Return the [x, y] coordinate for the center point of the cell that contains the specified text.  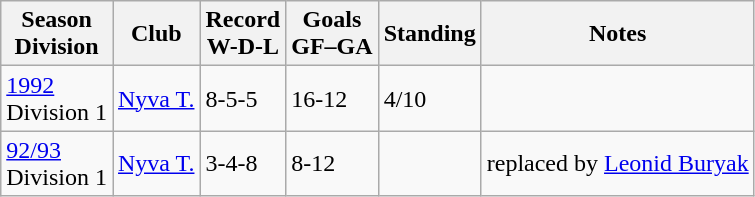
RecordW-D-L [243, 34]
8-5-5 [243, 98]
3-4-8 [243, 164]
SeasonDivision [57, 34]
Notes [618, 34]
4/10 [430, 98]
8-12 [332, 164]
GoalsGF–GA [332, 34]
92/93Division 1 [57, 164]
replaced by Leonid Buryak [618, 164]
Standing [430, 34]
1992Division 1 [57, 98]
16-12 [332, 98]
Club [156, 34]
